Return (X, Y) of the center of cell containing provided text 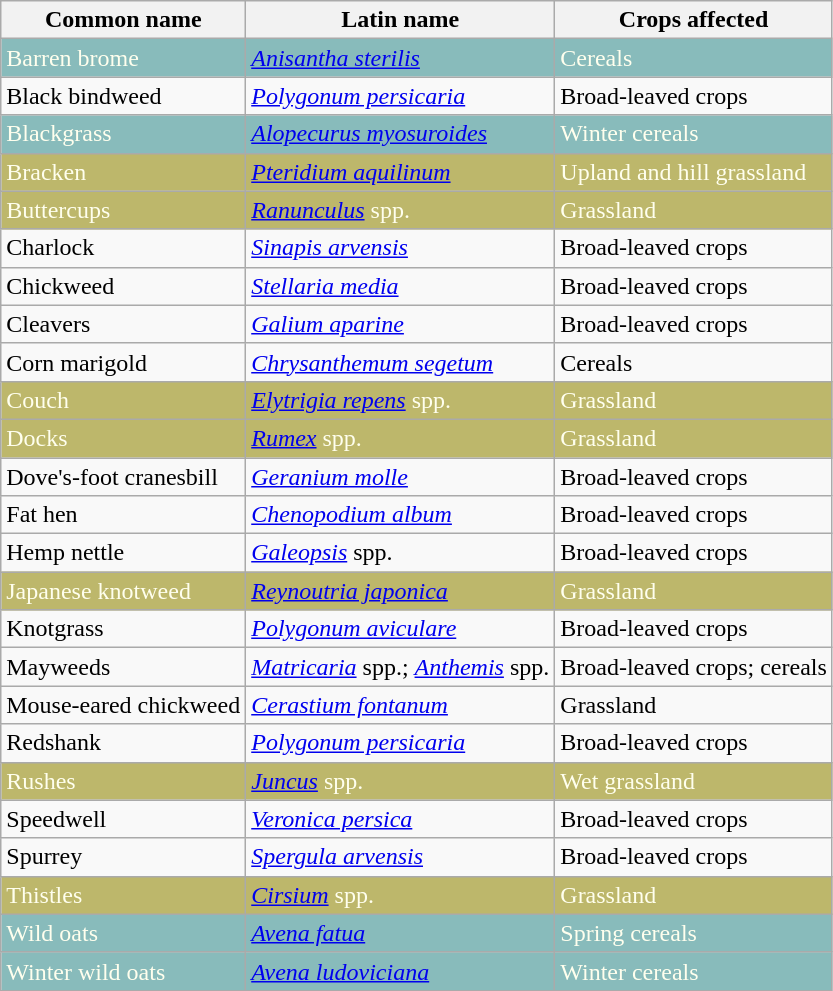
Black bindweed (124, 96)
Veronica persica (400, 819)
Hemp nettle (124, 553)
Fat hen (124, 515)
Galeopsis spp. (400, 553)
Reynoutria japonica (400, 591)
Spring cereals (694, 933)
Japanese knotweed (124, 591)
Couch (124, 400)
Chenopodium album (400, 515)
Galium aparine (400, 324)
Corn marigold (124, 362)
Spergula arvensis (400, 857)
Speedwell (124, 819)
Matricaria spp.; Anthemis spp. (400, 667)
Dove's-foot cranesbill (124, 477)
Redshank (124, 743)
Alopecurus myosuroides (400, 134)
Avena fatua (400, 933)
Bracken (124, 172)
Mouse-eared chickweed (124, 705)
Common name (124, 20)
Pteridium aquilinum (400, 172)
Wet grassland (694, 781)
Buttercups (124, 210)
Anisantha sterilis (400, 58)
Cirsium spp. (400, 895)
Rumex spp. (400, 438)
Blackgrass (124, 134)
Stellaria media (400, 286)
Cleavers (124, 324)
Juncus spp. (400, 781)
Rushes (124, 781)
Upland and hill grassland (694, 172)
Wild oats (124, 933)
Mayweeds (124, 667)
Sinapis arvensis (400, 248)
Ranunculus spp. (400, 210)
Crops affected (694, 20)
Geranium molle (400, 477)
Avena ludoviciana (400, 971)
Spurrey (124, 857)
Knotgrass (124, 629)
Cerastium fontanum (400, 705)
Chickweed (124, 286)
Broad-leaved crops; cereals (694, 667)
Charlock (124, 248)
Latin name (400, 20)
Docks (124, 438)
Elytrigia repens spp. (400, 400)
Chrysanthemum segetum (400, 362)
Thistles (124, 895)
Polygonum aviculare (400, 629)
Winter wild oats (124, 971)
Barren brome (124, 58)
